Determine the [X, Y] coordinate at the center of the cell enclosing the given text.  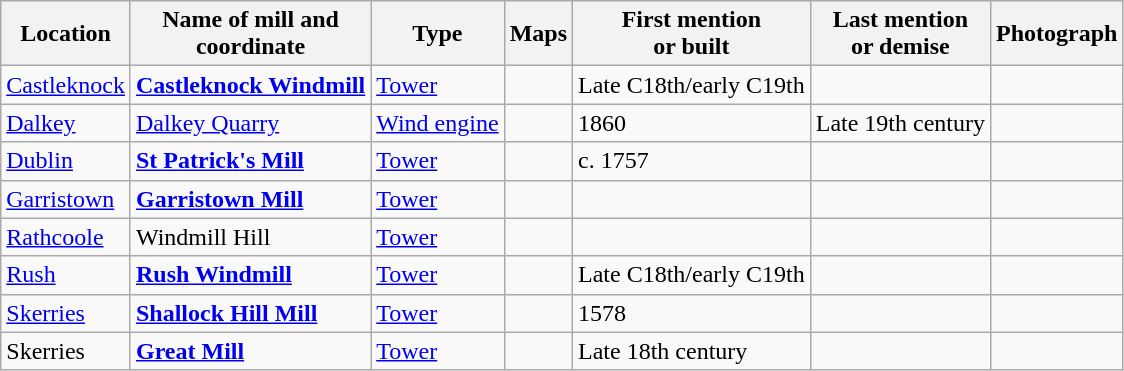
Shallock Hill Mill [250, 313]
Dalkey [66, 123]
Type [438, 34]
Castleknock Windmill [250, 85]
1860 [692, 123]
Garristown Mill [250, 199]
Rush Windmill [250, 275]
Great Mill [250, 351]
Late 18th century [692, 351]
Last mention or demise [900, 34]
Location [66, 34]
Windmill Hill [250, 237]
Rush [66, 275]
Maps [538, 34]
Late 19th century [900, 123]
St Patrick's Mill [250, 161]
Photograph [1057, 34]
1578 [692, 313]
Garristown [66, 199]
Name of mill andcoordinate [250, 34]
Dublin [66, 161]
Rathcoole [66, 237]
Dalkey Quarry [250, 123]
c. 1757 [692, 161]
Castleknock [66, 85]
First mentionor built [692, 34]
Wind engine [438, 123]
